Provide the (X, Y) coordinate of the cell's center where the given text is located.  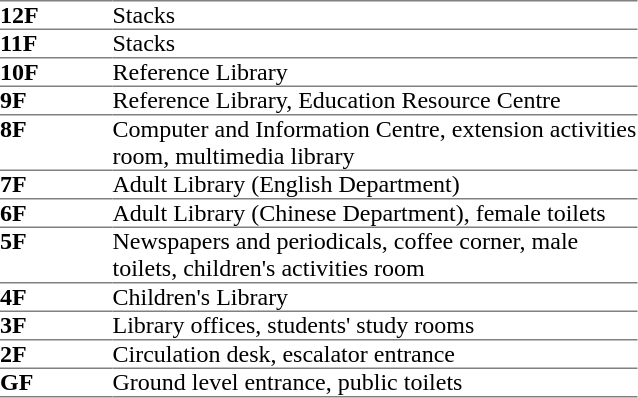
Newspapers and periodicals, coffee corner, male toilets, children's activities room (374, 256)
10F (56, 72)
2F (56, 354)
Circulation desk, escalator entrance (374, 354)
7F (56, 185)
Adult Library (Chinese Department), female toilets (374, 214)
11F (56, 44)
Adult Library (English Department) (374, 185)
Reference Library (374, 72)
6F (56, 214)
Library offices, students' study rooms (374, 326)
GF (56, 383)
Ground level entrance, public toilets (374, 383)
8F (56, 144)
9F (56, 101)
5F (56, 256)
3F (56, 326)
Children's Library (374, 298)
Computer and Information Centre, extension activities room, multimedia library (374, 144)
Reference Library, Education Resource Centre (374, 101)
4F (56, 298)
12F (56, 15)
